For the text-containing cell, return its midpoint in [x, y] coordinate format. 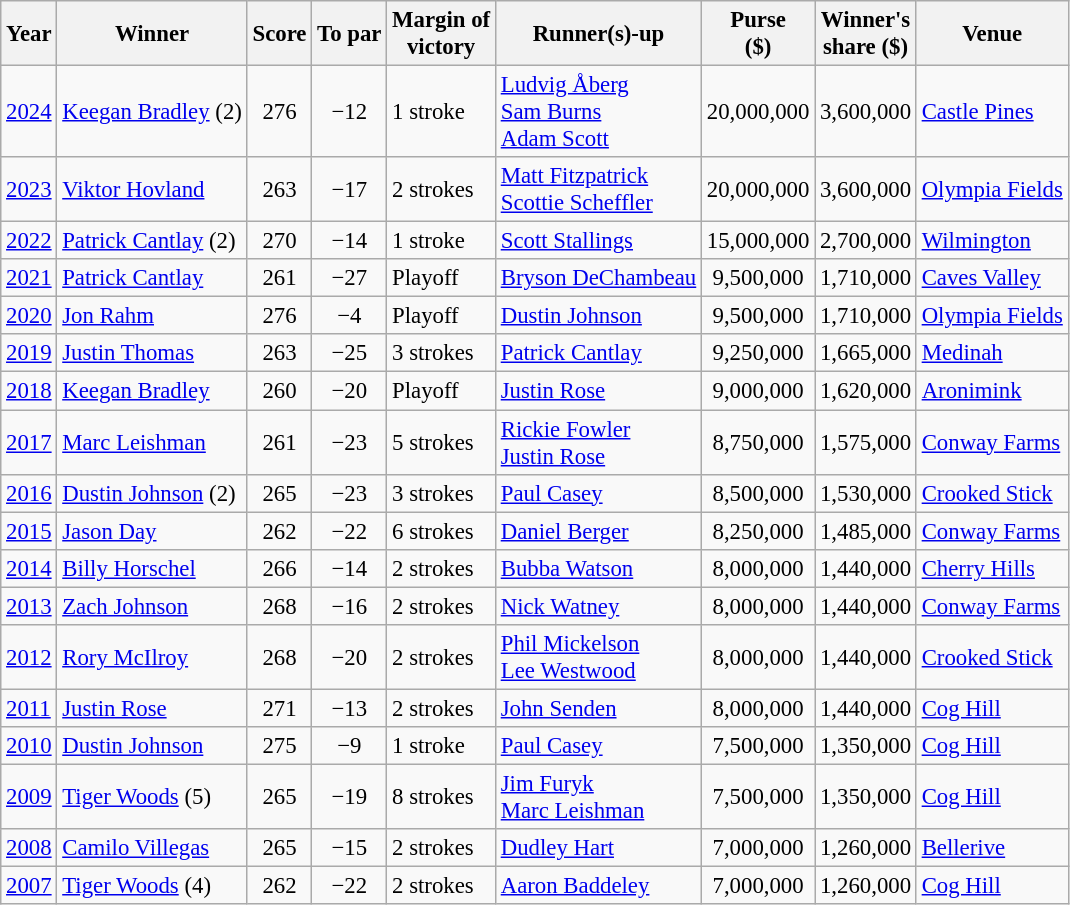
Castle Pines [992, 112]
Purse($) [758, 34]
Aronimink [992, 391]
Medinah [992, 353]
260 [280, 391]
Rickie Fowler Justin Rose [598, 442]
Score [280, 34]
Winner [152, 34]
2021 [29, 278]
Scott Stallings [598, 241]
Viktor Hovland [152, 190]
−16 [350, 606]
9,250,000 [758, 353]
2007 [29, 886]
9,000,000 [758, 391]
8,250,000 [758, 531]
8,750,000 [758, 442]
2009 [29, 796]
Camilo Villegas [152, 848]
Ludvig Åberg Sam Burns Adam Scott [598, 112]
2014 [29, 568]
Dustin Johnson (2) [152, 493]
−13 [350, 708]
Margin ofvictory [442, 34]
Cherry Hills [992, 568]
Tiger Woods (5) [152, 796]
2023 [29, 190]
−19 [350, 796]
Daniel Berger [598, 531]
−12 [350, 112]
−25 [350, 353]
Year [29, 34]
Nick Watney [598, 606]
Jim Furyk Marc Leishman [598, 796]
Bryson DeChambeau [598, 278]
Billy Horschel [152, 568]
Marc Leishman [152, 442]
5 strokes [442, 442]
6 strokes [442, 531]
Venue [992, 34]
−27 [350, 278]
Patrick Cantlay (2) [152, 241]
15,000,000 [758, 241]
Caves Valley [992, 278]
2016 [29, 493]
2024 [29, 112]
2,700,000 [866, 241]
−15 [350, 848]
2008 [29, 848]
2013 [29, 606]
2012 [29, 658]
270 [280, 241]
2019 [29, 353]
Runner(s)-up [598, 34]
Jon Rahm [152, 316]
Keegan Bradley [152, 391]
Aaron Baddeley [598, 886]
Zach Johnson [152, 606]
Tiger Woods (4) [152, 886]
Jason Day [152, 531]
−9 [350, 746]
1,530,000 [866, 493]
2022 [29, 241]
266 [280, 568]
2020 [29, 316]
−4 [350, 316]
2011 [29, 708]
Bubba Watson [598, 568]
2010 [29, 746]
8,500,000 [758, 493]
Dudley Hart [598, 848]
1,575,000 [866, 442]
2017 [29, 442]
1,665,000 [866, 353]
2018 [29, 391]
Phil Mickelson Lee Westwood [598, 658]
To par [350, 34]
−17 [350, 190]
Keegan Bradley (2) [152, 112]
1,485,000 [866, 531]
1,620,000 [866, 391]
Wilmington [992, 241]
John Senden [598, 708]
271 [280, 708]
8 strokes [442, 796]
Bellerive [992, 848]
2015 [29, 531]
Winner'sshare ($) [866, 34]
Rory McIlroy [152, 658]
Matt Fitzpatrick Scottie Scheffler [598, 190]
Justin Thomas [152, 353]
275 [280, 746]
